Search for the cell housing the specified text and yield its [x, y] center coordinate. 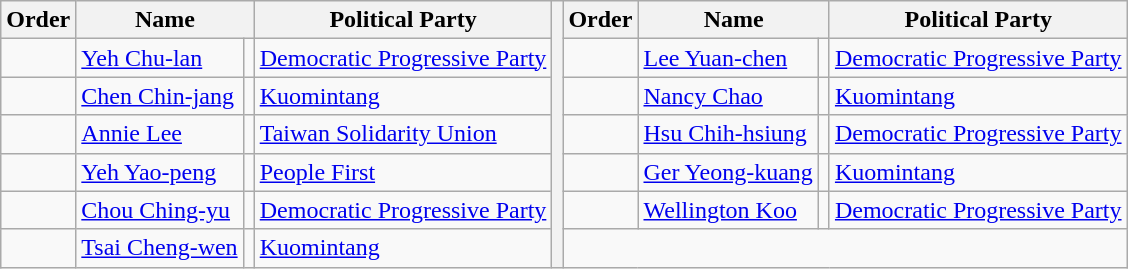
Nancy Chao [728, 96]
Yeh Chu-lan [160, 58]
Taiwan Solidarity Union [403, 134]
Chen Chin-jang [160, 96]
Yeh Yao-peng [160, 172]
Hsu Chih-hsiung [728, 134]
Lee Yuan-chen [728, 58]
Annie Lee [160, 134]
Ger Yeong-kuang [728, 172]
People First [403, 172]
Chou Ching-yu [160, 210]
Tsai Cheng-wen [160, 248]
Wellington Koo [728, 210]
